Return the [x, y] coordinate for the center point of the cell that contains the specified text.  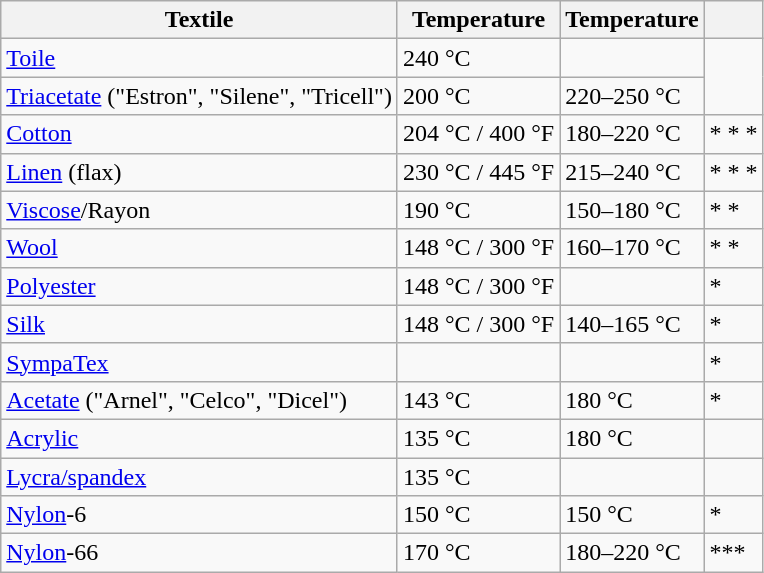
Viscose/Rayon [200, 210]
Triacetate ("Estron", "Silene", "Tricell") [200, 96]
220–250 °C [632, 96]
SympaTex [200, 362]
240 °C [478, 58]
Wool [200, 248]
Toile [200, 58]
Lycra/spandex [200, 477]
Silk [200, 324]
Acrylic [200, 438]
Polyester [200, 286]
*** [734, 553]
160–170 °C [632, 248]
Nylon-6 [200, 515]
170 °C [478, 553]
140–165 °C [632, 324]
Nylon-66 [200, 553]
Linen (flax) [200, 172]
230 °C / 445 °F [478, 172]
215–240 °C [632, 172]
200 °C [478, 96]
Textile [200, 20]
204 °C / 400 °F [478, 134]
Acetate ("Arnel", "Celco", "Dicel") [200, 400]
190 °C [478, 210]
Cotton [200, 134]
143 °C [478, 400]
150–180 °C [632, 210]
